Find where the given text appears and provide that cell's center as (X, Y) coordinate. 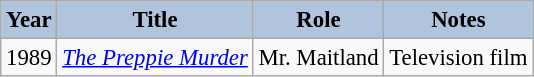
Mr. Maitland (318, 58)
The Preppie Murder (155, 58)
1989 (29, 58)
Notes (458, 20)
Title (155, 20)
Role (318, 20)
Television film (458, 58)
Year (29, 20)
